Scan for the cell matching the given text and deliver its (X, Y) coordinate at center. 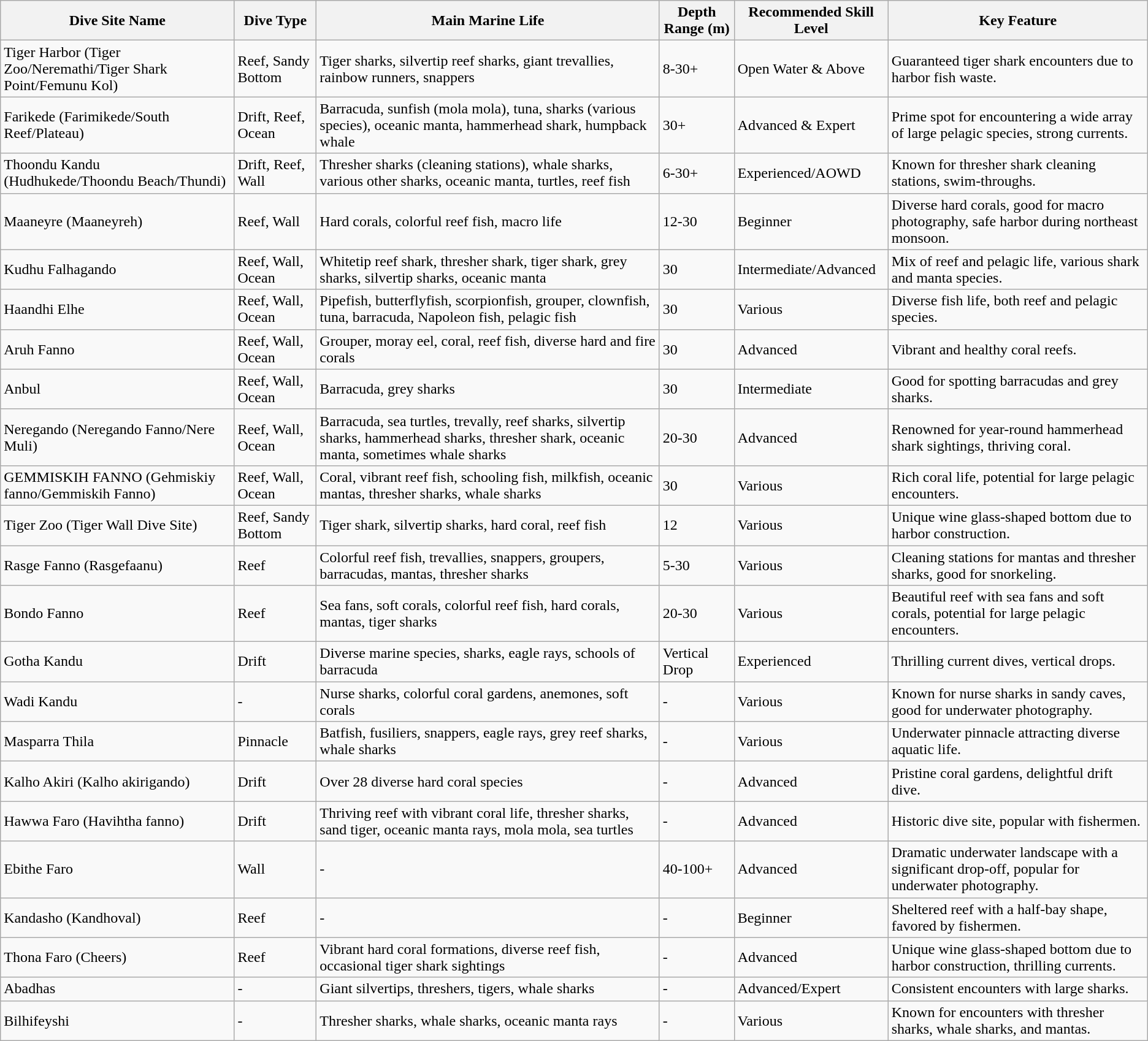
Thriving reef with vibrant coral life, thresher sharks, sand tiger, oceanic manta rays, mola mola, sea turtles (488, 822)
Drift, Reef, Wall (275, 173)
Thrilling current dives, vertical drops. (1018, 662)
Rich coral life, potential for large pelagic encounters. (1018, 486)
Dive Type (275, 21)
Vibrant hard coral formations, diverse reef fish, occasional tiger shark sightings (488, 958)
Thresher sharks (cleaning stations), whale sharks, various other sharks, oceanic manta, turtles, reef fish (488, 173)
Hard corals, colorful reef fish, macro life (488, 221)
Thresher sharks, whale sharks, oceanic manta rays (488, 1020)
Recommended Skill Level (811, 21)
Underwater pinnacle attracting diverse aquatic life. (1018, 742)
Whitetip reef shark, thresher shark, tiger shark, grey sharks, silvertip sharks, oceanic manta (488, 270)
Vibrant and healthy coral reefs. (1018, 349)
Colorful reef fish, trevallies, snappers, groupers, barracudas, mantas, thresher sharks (488, 565)
8-30+ (697, 69)
Barracuda, sea turtles, trevally, reef sharks, silvertip sharks, hammerhead sharks, thresher shark, oceanic manta, sometimes whale sharks (488, 437)
Neregando (Neregando Fanno/Nere Muli) (118, 437)
Unique wine glass-shaped bottom due to harbor construction, thrilling currents. (1018, 958)
Tiger sharks, silvertip reef sharks, giant trevallies, rainbow runners, snappers (488, 69)
Beautiful reef with sea fans and soft corals, potential for large pelagic encounters. (1018, 614)
Vertical Drop (697, 662)
Anbul (118, 389)
Barracuda, grey sharks (488, 389)
Known for thresher shark cleaning stations, swim-throughs. (1018, 173)
Mix of reef and pelagic life, various shark and manta species. (1018, 270)
Key Feature (1018, 21)
6-30+ (697, 173)
Kandasho (Kandhoval) (118, 917)
Diverse fish life, both reef and pelagic species. (1018, 309)
Unique wine glass-shaped bottom due to harbor construction. (1018, 525)
Grouper, moray eel, coral, reef fish, diverse hard and fire corals (488, 349)
Good for spotting barracudas and grey sharks. (1018, 389)
Pipefish, butterflyfish, scorpionfish, grouper, clownfish, tuna, barracuda, Napoleon fish, pelagic fish (488, 309)
Ebithe Faro (118, 869)
Maaneyre (Maaneyreh) (118, 221)
Sea fans, soft corals, colorful reef fish, hard corals, mantas, tiger sharks (488, 614)
5-30 (697, 565)
Advanced & Expert (811, 125)
Dramatic underwater landscape with a significant drop-off, popular for underwater photography. (1018, 869)
Thona Faro (Cheers) (118, 958)
Batfish, fusiliers, snappers, eagle rays, grey reef sharks, whale sharks (488, 742)
Tiger Harbor (Tiger Zoo/Neremathi/Tiger Shark Point/Femunu Kol) (118, 69)
Wall (275, 869)
30+ (697, 125)
Cleaning stations for mantas and thresher sharks, good for snorkeling. (1018, 565)
Guaranteed tiger shark encounters due to harbor fish waste. (1018, 69)
Diverse marine species, sharks, eagle rays, schools of barracuda (488, 662)
GEMMISKIH FANNO (Gehmiskiy fanno/Gemmiskih Fanno) (118, 486)
Prime spot for encountering a wide array of large pelagic species, strong currents. (1018, 125)
Tiger shark, silvertip sharks, hard coral, reef fish (488, 525)
Nurse sharks, colorful coral gardens, anemones, soft corals (488, 701)
Sheltered reef with a half-bay shape, favored by fishermen. (1018, 917)
Renowned for year-round hammerhead shark sightings, thriving coral. (1018, 437)
Tiger Zoo (Tiger Wall Dive Site) (118, 525)
Thoondu Kandu (Hudhukede/Thoondu Beach/Thundi) (118, 173)
Consistent encounters with large sharks. (1018, 989)
Reef, Wall (275, 221)
Kalho Akiri (Kalho akirigando) (118, 781)
Kudhu Falhagando (118, 270)
Drift, Reef, Ocean (275, 125)
Experienced/AOWD (811, 173)
Abadhas (118, 989)
Known for nurse sharks in sandy caves, good for underwater photography. (1018, 701)
Over 28 diverse hard coral species (488, 781)
Known for encounters with thresher sharks, whale sharks, and mantas. (1018, 1020)
Aruh Fanno (118, 349)
Pinnacle (275, 742)
Farikede (Farimikede/South Reef/Plateau) (118, 125)
Intermediate/Advanced (811, 270)
Haandhi Elhe (118, 309)
Advanced/Expert (811, 989)
Pristine coral gardens, delightful drift dive. (1018, 781)
Coral, vibrant reef fish, schooling fish, milkfish, oceanic mantas, thresher sharks, whale sharks (488, 486)
12-30 (697, 221)
12 (697, 525)
Wadi Kandu (118, 701)
Experienced (811, 662)
Diverse hard corals, good for macro photography, safe harbor during northeast monsoon. (1018, 221)
Rasge Fanno (Rasgefaanu) (118, 565)
Masparra Thila (118, 742)
Depth Range (m) (697, 21)
40-100+ (697, 869)
Main Marine Life (488, 21)
Open Water & Above (811, 69)
Bondo Fanno (118, 614)
Hawwa Faro (Havihtha fanno) (118, 822)
Historic dive site, popular with fishermen. (1018, 822)
Giant silvertips, threshers, tigers, whale sharks (488, 989)
Bilhifeyshi (118, 1020)
Gotha Kandu (118, 662)
Intermediate (811, 389)
Dive Site Name (118, 21)
Barracuda, sunfish (mola mola), tuna, sharks (various species), oceanic manta, hammerhead shark, humpback whale (488, 125)
